Extract the [x, y] coordinate from the center of the cell holding the provided text.  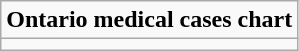
Ontario medical cases chart [150, 20]
